Locate the cell with the specified text and output its [X, Y] center coordinate. 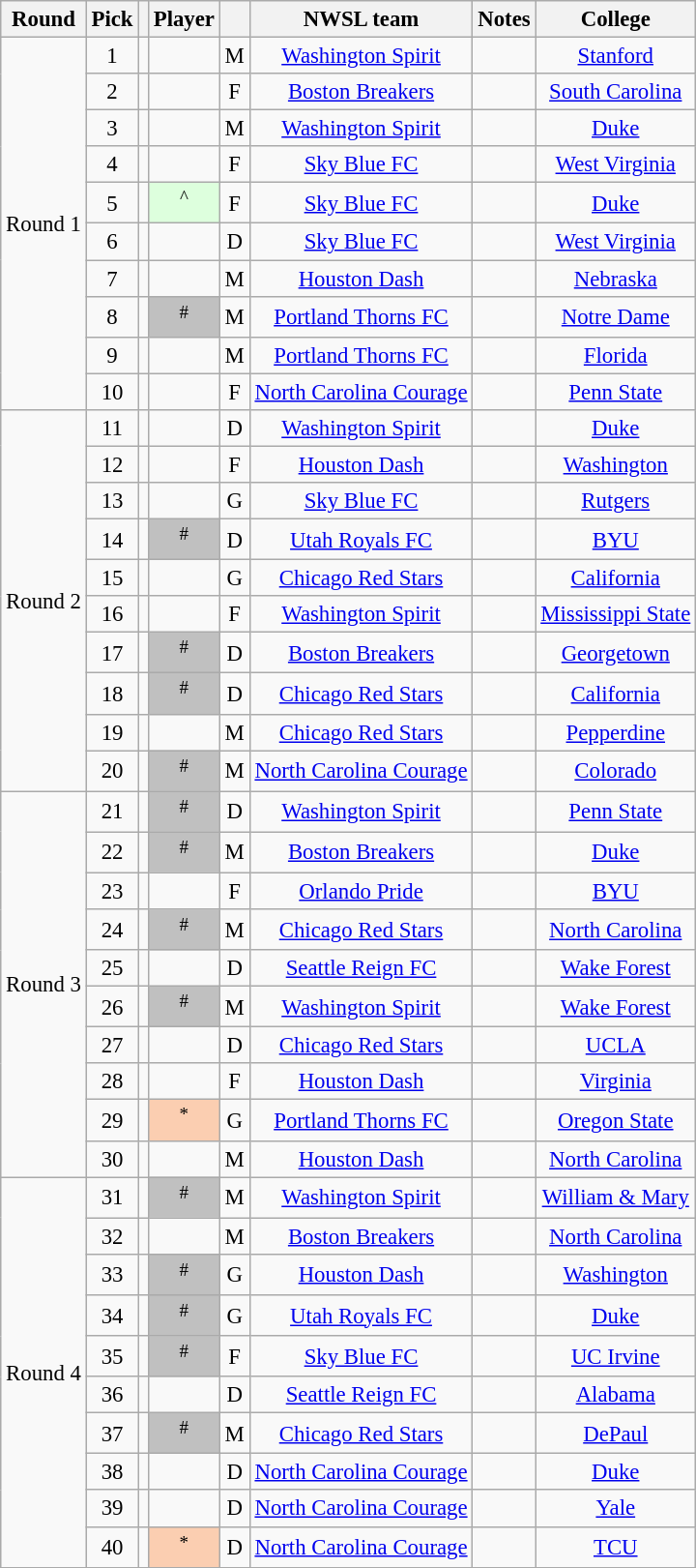
Round 4 [43, 1373]
37 [112, 1434]
Round [43, 19]
6 [112, 242]
21 [112, 812]
Florida [616, 355]
UC Irvine [616, 1356]
29 [112, 1120]
Yale [616, 1509]
34 [112, 1316]
Notes [505, 19]
Mississippi State [616, 614]
13 [112, 501]
26 [112, 1007]
3 [112, 129]
Player [184, 19]
UCLA [616, 1046]
39 [112, 1509]
40 [112, 1547]
36 [112, 1395]
11 [112, 429]
Oregon State [616, 1120]
35 [112, 1356]
2 [112, 92]
^ [184, 203]
South Carolina [616, 92]
32 [112, 1236]
Colorado [616, 771]
Orlando Pride [362, 891]
17 [112, 653]
Rutgers [616, 501]
18 [112, 694]
Pepperdine [616, 732]
24 [112, 930]
5 [112, 203]
4 [112, 164]
28 [112, 1082]
8 [112, 316]
NWSL team [362, 19]
12 [112, 464]
22 [112, 852]
23 [112, 891]
Nebraska [616, 279]
Virginia [616, 1082]
27 [112, 1046]
16 [112, 614]
19 [112, 732]
14 [112, 539]
30 [112, 1159]
7 [112, 279]
TCU [616, 1547]
DePaul [616, 1434]
25 [112, 968]
Round 1 [43, 224]
Round 3 [43, 985]
Notre Dame [616, 316]
Round 2 [43, 601]
Pick [112, 19]
9 [112, 355]
Georgetown [616, 653]
38 [112, 1472]
15 [112, 578]
William & Mary [616, 1198]
33 [112, 1275]
Alabama [616, 1395]
10 [112, 392]
31 [112, 1198]
Stanford [616, 56]
1 [112, 56]
College [616, 19]
20 [112, 771]
